Detect which cell encompasses the target text, then output its (x, y) center coordinate. 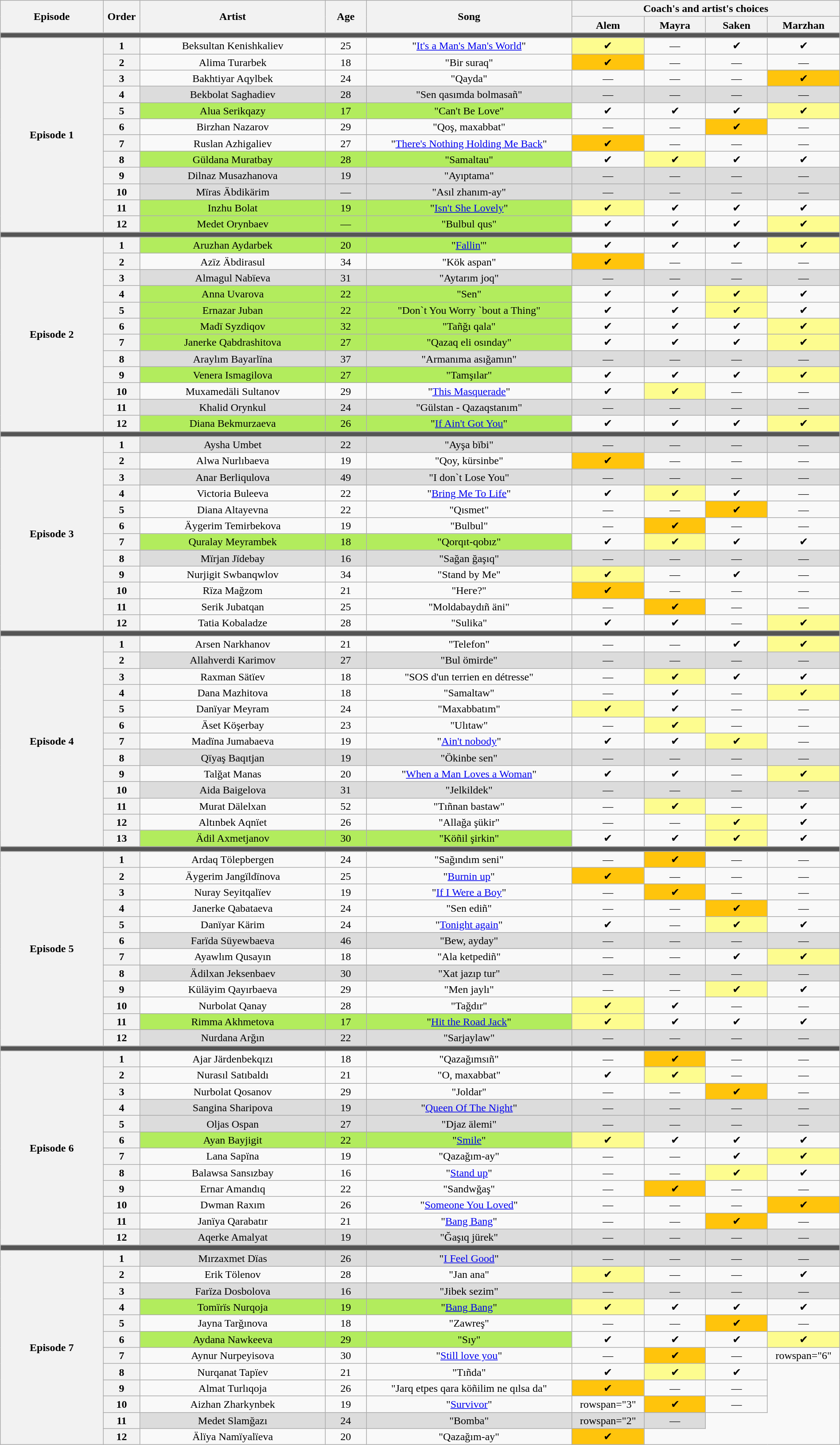
"Ayıptama" (469, 176)
Erik Tölenov (233, 1275)
Saken (736, 25)
"Stand up" (469, 1172)
Episode 6 (52, 1148)
"Allağa şükir" (469, 823)
"Burnin up" (469, 876)
Victoria Buleeva (233, 493)
Age (346, 17)
"Moldabaydıñ äni" (469, 606)
"Qayda" (469, 78)
"Ala ketpediñ" (469, 957)
Episode 1 (52, 135)
"Sıy" (469, 1340)
Bekbolat Saghadiev (233, 95)
Mïras Äbdikärim (233, 191)
Talğat Manas (233, 774)
"Qoş, maxabbat" (469, 127)
"Ain't nobody" (469, 741)
Quralay Meyrambek (233, 542)
Diana Altayevna (233, 510)
"Tıñda" (469, 1371)
Diana Bekmurzaeva (233, 424)
"There's Nothing Holding Me Back" (469, 143)
Madïna Jumabaeva (233, 741)
"Joldar" (469, 1091)
Serik Jubatqan (233, 606)
"Samaltaw" (469, 692)
"Zawreş" (469, 1324)
"Bring Me To Life" (469, 493)
"If Ain't Got You" (469, 424)
Azïz Äbdirasul (233, 262)
Ernar Amandıq (233, 1189)
"Sağan ğaşıq" (469, 558)
"Qazaq eli osınday" (469, 342)
"I don`t Lose You" (469, 477)
Inzhu Bolat (233, 208)
Alwa Nurlıbaeva (233, 461)
Muxamedäli Sultanov (233, 391)
"SOS d'un terrien en détresse" (469, 676)
"Fallin'" (469, 246)
"It's a Man's Man's World" (469, 46)
Marzhan (804, 25)
"Sandwğaş" (469, 1189)
52 (346, 806)
"Still love you" (469, 1355)
Aydana Nawkeeva (233, 1340)
Bakhtiyar Aqylbek (233, 78)
Älïya Namïyalïeva (233, 1437)
Order (122, 17)
Ruslan Azhigaliev (233, 143)
"Armanıma asığamın" (469, 359)
"Djaz älemi" (469, 1124)
Alua Serikqazy (233, 111)
"I Feel Good" (469, 1258)
"Jelkildek" (469, 790)
Beksultan Kenishkaliev (233, 46)
Äset Köşerbay (233, 725)
Khalid Orynkul (233, 407)
"Bulbul qus" (469, 224)
Madï Syzdiqov (233, 326)
rowspan="2" (608, 1420)
"O, maxabbat" (469, 1075)
"Qazağımsıñ" (469, 1059)
Mayra (675, 25)
"Köñil şirkin" (469, 839)
Janïya Qarabatır (233, 1221)
Ayawlım Qusayın (233, 957)
rowspan="3" (608, 1404)
Anna Uvarova (233, 293)
"Smile" (469, 1140)
Song (469, 17)
Artist (233, 17)
Murat Dälelxan (233, 806)
Nurbolat Qosanov (233, 1091)
"When a Man Loves a Woman" (469, 774)
"Tañğı qala" (469, 326)
Jayna Tarğınova (233, 1324)
"Tıñnan bastaw" (469, 806)
"Jarq etpes qara köñilim ne qılsa da" (469, 1388)
Ajar Järdenbekqızı (233, 1059)
"Gülstan - Qazaqstanım" (469, 407)
49 (346, 477)
Alima Turarbek (233, 62)
"Asıl zhanım-ay" (469, 191)
"Telefon" (469, 644)
rowspan="6" (804, 1355)
"Bul ömirde" (469, 660)
Aruzhan Aydarbek (233, 246)
"Stand by Me" (469, 574)
Ädilxan Jeksenbaev (233, 973)
"Sağındım seni" (469, 860)
37 (346, 359)
Episode 5 (52, 949)
Balawsa Sansızbay (233, 1172)
"Tamşılar" (469, 375)
46 (346, 941)
"Xat jazıp tur" (469, 973)
"Maxabbatım" (469, 709)
Güldana Muratbay (233, 160)
Anar Berliqulova (233, 477)
"Jibek sezim" (469, 1291)
Farïda Süyewbaeva (233, 941)
Ayan Bayjigit (233, 1140)
Dilnaz Musazhanova (233, 176)
"Isn't She Lovely" (469, 208)
"Someone You Loved" (469, 1205)
Nurasıl Satıbaldı (233, 1075)
Lana Sapïna (233, 1156)
Sangina Sharipova (233, 1107)
Rimma Akhmetova (233, 1021)
Raxman Sätïev (233, 676)
"Kök aspan" (469, 262)
"Bulbul" (469, 526)
"Tağdır" (469, 1005)
Aizhan Zharkynbek (233, 1404)
"Sulika" (469, 623)
13 (122, 839)
Allahverdi Karimov (233, 660)
Küläyim Qayırbaeva (233, 989)
"Aytarım joq" (469, 277)
Arsen Narkhanov (233, 644)
Ardaq Tölepbergen (233, 860)
Danïyar Kärim (233, 925)
Äygerim Jangïldïnova (233, 876)
"Qoy, kürsinbe" (469, 461)
Janerke Qabdrashitova (233, 342)
Tomïrïs Nurqoja (233, 1307)
Nurqanat Tapïev (233, 1371)
"Sen ediñ" (469, 908)
"Sarjaylaw" (469, 1038)
Oljas Ospan (233, 1124)
"Ulıtaw" (469, 725)
Medet Orynbaev (233, 224)
"Jan ana" (469, 1275)
Mırzaxmet Dïas (233, 1258)
Danïyar Meyram (233, 709)
Medet Slamğazı (233, 1420)
Episode 4 (52, 741)
Qïyaş Baqıtjan (233, 757)
Araylım Bayarlïna (233, 359)
"Sen" (469, 293)
Aysha Umbet (233, 445)
Farïza Dosbolova (233, 1291)
Alem (608, 25)
Aida Baigelova (233, 790)
"Samaltau" (469, 160)
"Bir suraq" (469, 62)
"Ayşa bïbi" (469, 445)
23 (346, 725)
Almat Turlıqoja (233, 1388)
"Bomba" (469, 1420)
"Survivor" (469, 1404)
Altınbek Aqnïet (233, 823)
"Queen Of The Night" (469, 1107)
Rïza Mağzom (233, 590)
Nurdana Arğın (233, 1038)
Dana Mazhitova (233, 692)
"Don`t You Worry `bout a Thing" (469, 310)
"Ğaşıq jürek" (469, 1238)
Episode 3 (52, 534)
Nuray Seyitqalïev (233, 892)
Venera Ismagilova (233, 375)
"If I Were a Boy" (469, 892)
32 (346, 326)
Ädil Axmetjanov (233, 839)
"Qorqıt-qobız" (469, 542)
"Qısmet" (469, 510)
"Can't Be Love" (469, 111)
"Bew, ayday" (469, 941)
"This Masquerade" (469, 391)
Ernazar Juban (233, 310)
Äygerim Temirbekova (233, 526)
Tatia Kobaladze (233, 623)
Episode (52, 17)
Aynur Nurpeyisova (233, 1355)
Coach's and artist's choices (706, 9)
"Tonight again" (469, 925)
Nurbolat Qanay (233, 1005)
"Hit the Road Jack" (469, 1021)
Episode 2 (52, 334)
"Men jaylı" (469, 989)
"Ökinbe sen" (469, 757)
Dwman Raxım (233, 1205)
Aqerke Amalyat (233, 1238)
Episode 7 (52, 1347)
Janerke Qabataeva (233, 908)
Nurjigit Swbanqwlov (233, 574)
Mïrjan Jïdebay (233, 558)
Almagul Nabïeva (233, 277)
Birzhan Nazarov (233, 127)
"Неге?" (469, 590)
"Sen qasımda bolmasañ" (469, 95)
